For the text-containing cell, return its midpoint in [X, Y] coordinate format. 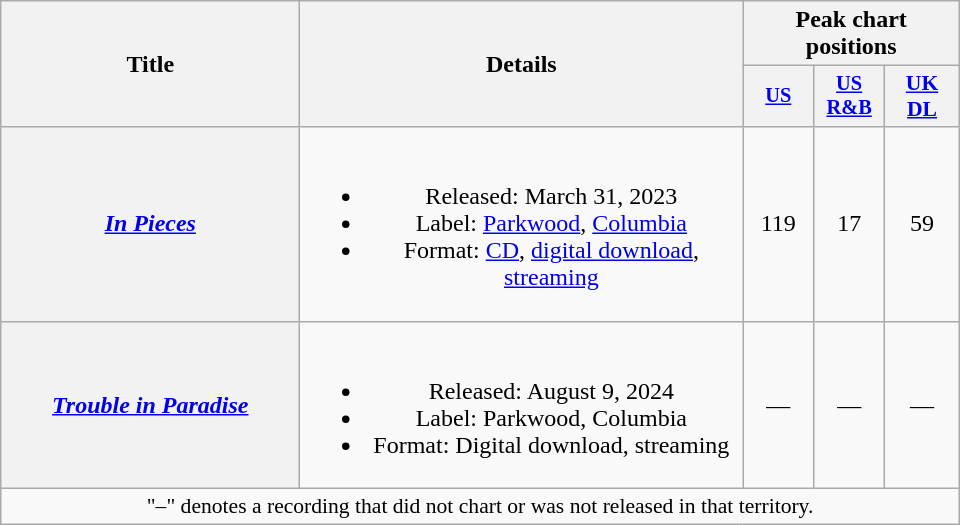
Released: March 31, 2023Label: Parkwood, ColumbiaFormat: CD, digital download, streaming [522, 224]
In Pieces [150, 224]
Details [522, 64]
UKDL [922, 96]
Released: August 9, 2024Label: Parkwood, ColumbiaFormat: Digital download, streaming [522, 404]
Peak chart positions [852, 34]
Title [150, 64]
USR&B [850, 96]
17 [850, 224]
59 [922, 224]
119 [778, 224]
"–" denotes a recording that did not chart or was not released in that territory. [480, 506]
US [778, 96]
Trouble in Paradise [150, 404]
